Search for the cell housing the specified text and yield its (X, Y) center coordinate. 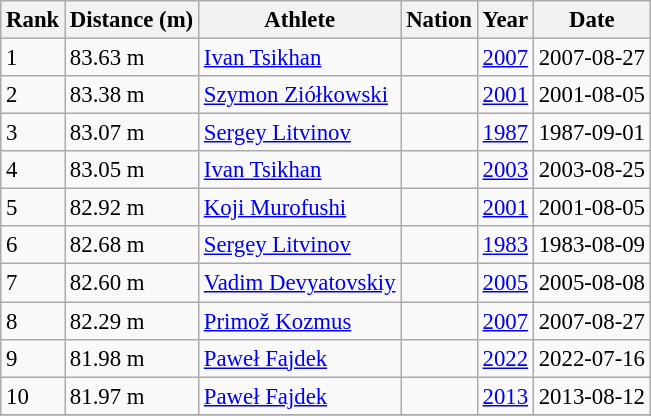
81.98 m (132, 358)
5 (33, 208)
3 (33, 133)
6 (33, 245)
Nation (439, 20)
1 (33, 58)
2013-08-12 (592, 396)
82.92 m (132, 208)
2005 (505, 283)
2022-07-16 (592, 358)
82.29 m (132, 321)
7 (33, 283)
Primož Kozmus (300, 321)
1983 (505, 245)
1987 (505, 133)
Athlete (300, 20)
Vadim Devyatovskiy (300, 283)
82.68 m (132, 245)
4 (33, 170)
82.60 m (132, 283)
83.07 m (132, 133)
Szymon Ziółkowski (300, 95)
2003 (505, 170)
83.05 m (132, 170)
10 (33, 396)
2 (33, 95)
2022 (505, 358)
9 (33, 358)
81.97 m (132, 396)
2013 (505, 396)
1983-08-09 (592, 245)
83.38 m (132, 95)
Koji Murofushi (300, 208)
Year (505, 20)
2003-08-25 (592, 170)
2005-08-08 (592, 283)
1987-09-01 (592, 133)
Date (592, 20)
Rank (33, 20)
Distance (m) (132, 20)
83.63 m (132, 58)
8 (33, 321)
